Extract the (x, y) coordinate from the center of the cell holding the provided text.  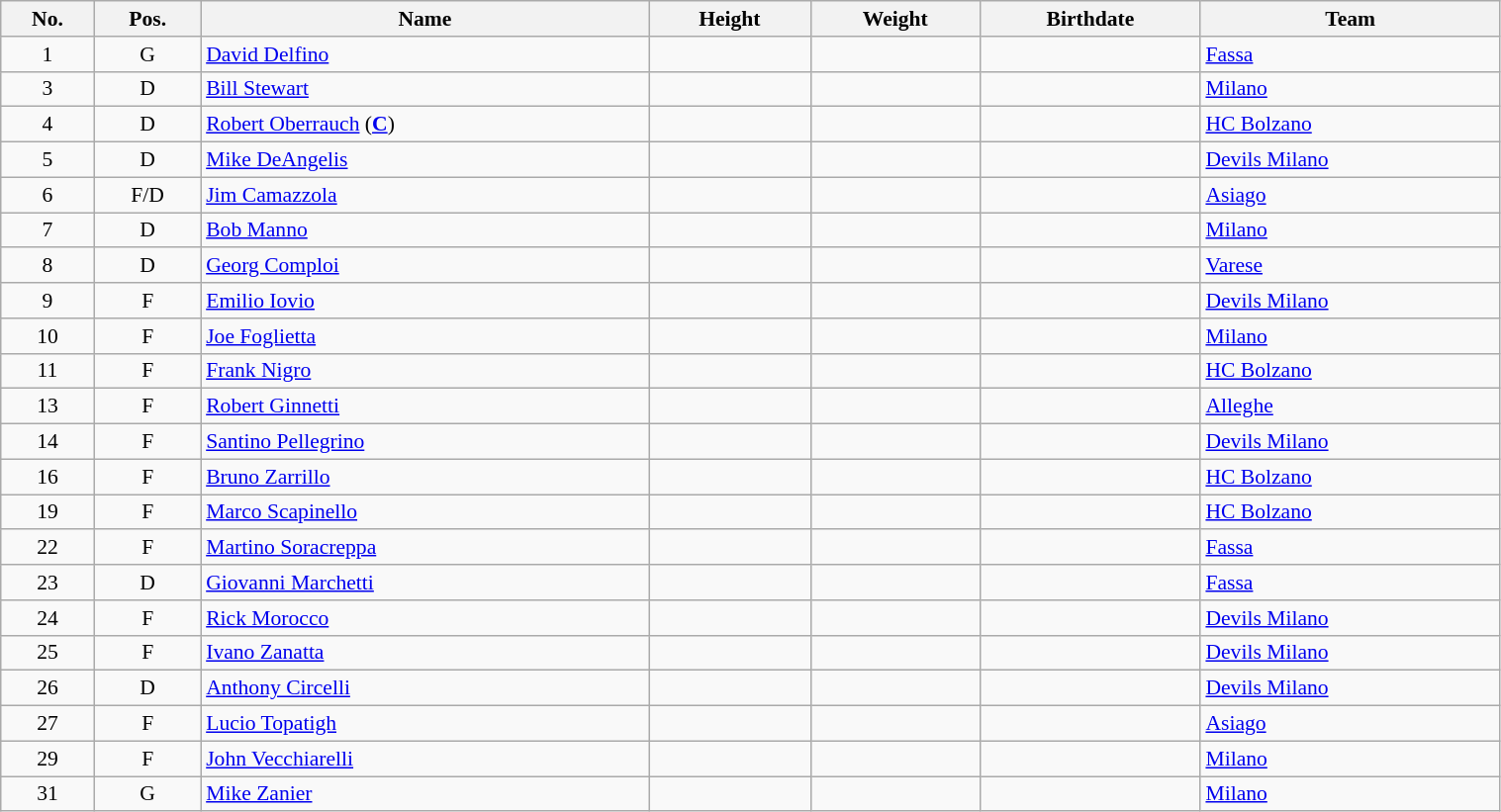
31 (47, 794)
Giovanni Marchetti (424, 583)
29 (47, 759)
14 (47, 442)
Robert Ginnetti (424, 406)
10 (47, 336)
Team (1350, 19)
Name (424, 19)
9 (47, 301)
25 (47, 653)
Alleghe (1350, 406)
Robert Oberrauch (C) (424, 125)
22 (47, 548)
F/D (147, 195)
1 (47, 54)
16 (47, 477)
Height (730, 19)
5 (47, 160)
Lucio Topatigh (424, 724)
19 (47, 512)
23 (47, 583)
13 (47, 406)
Anthony Circelli (424, 688)
Ivano Zanatta (424, 653)
Marco Scapinello (424, 512)
Mike Zanier (424, 794)
Joe Foglietta (424, 336)
11 (47, 371)
27 (47, 724)
Varese (1350, 266)
No. (47, 19)
Mike DeAngelis (424, 160)
7 (47, 230)
Birthdate (1090, 19)
Bruno Zarrillo (424, 477)
4 (47, 125)
Rick Morocco (424, 618)
3 (47, 89)
Emilio Iovio (424, 301)
8 (47, 266)
Bob Manno (424, 230)
26 (47, 688)
David Delfino (424, 54)
Frank Nigro (424, 371)
Jim Camazzola (424, 195)
John Vecchiarelli (424, 759)
Pos. (147, 19)
24 (47, 618)
Bill Stewart (424, 89)
Georg Comploi (424, 266)
6 (47, 195)
Santino Pellegrino (424, 442)
Martino Soracreppa (424, 548)
Weight (895, 19)
